Return [X, Y] of the center of cell containing provided text 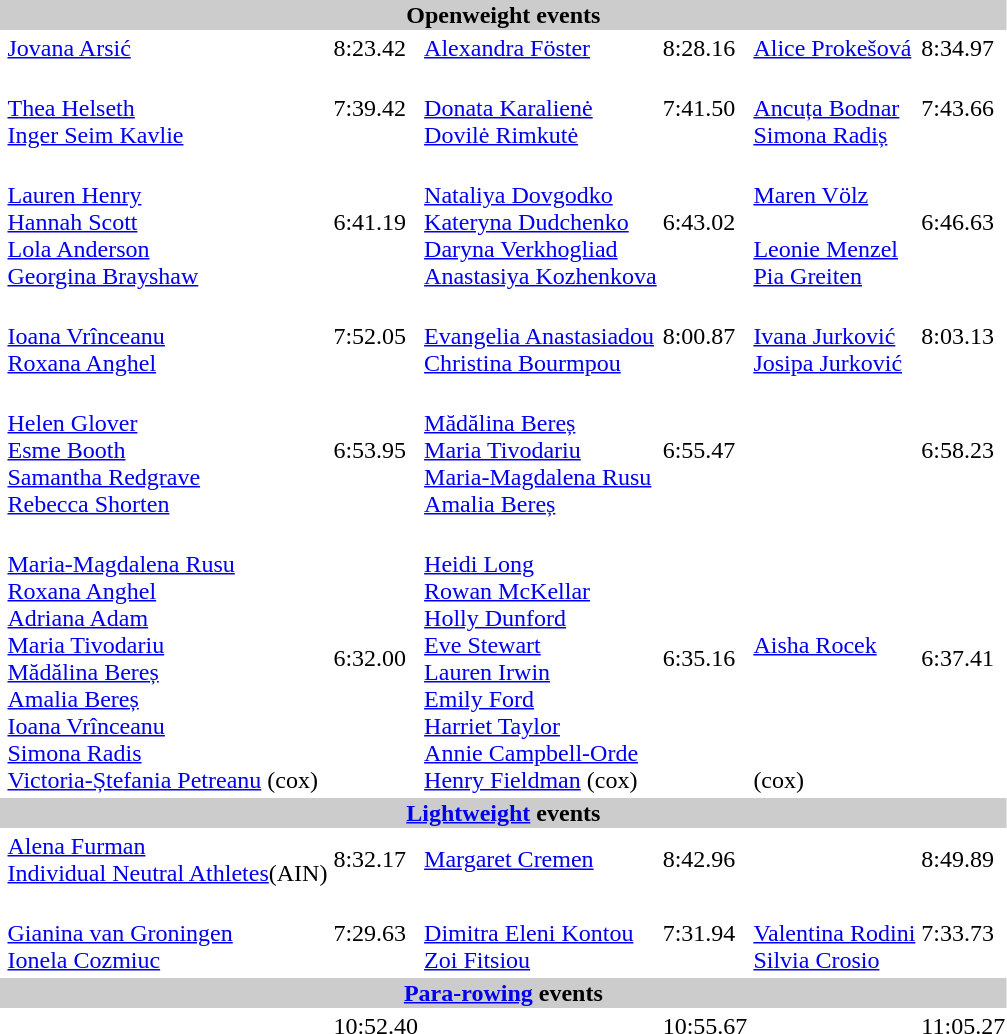
Alexandra Föster [541, 48]
8:49.89 [964, 860]
8:28.16 [705, 48]
8:03.13 [964, 336]
Alice Prokešová [834, 48]
6:53.95 [376, 450]
6:32.00 [376, 658]
Gianina van GroningenIonela Cozmiuc [168, 933]
7:31.94 [705, 933]
6:35.16 [705, 658]
Lightweight events [504, 813]
Dimitra Eleni KontouZoi Fitsiou [541, 933]
Nataliya DovgodkoKateryna DudchenkoDaryna VerkhogliadAnastasiya Kozhenkova [541, 222]
Mădălina BereșMaria TivodariuMaria-Magdalena RusuAmalia Bereș [541, 450]
8:34.97 [964, 48]
Openweight events [504, 15]
7:39.42 [376, 108]
Ancuța BodnarSimona Radiș [834, 108]
Alena FurmanIndividual Neutral Athletes(AIN) [168, 860]
Ivana JurkovićJosipa Jurković [834, 336]
6:43.02 [705, 222]
6:41.19 [376, 222]
8:32.17 [376, 860]
7:33.73 [964, 933]
Valentina RodiniSilvia Crosio [834, 933]
Maren VölzLeonie MenzelPia Greiten [834, 222]
7:43.66 [964, 108]
6:37.41 [964, 658]
6:58.23 [964, 450]
Heidi LongRowan McKellarHolly DunfordEve StewartLauren IrwinEmily FordHarriet TaylorAnnie Campbell-OrdeHenry Fieldman (cox) [541, 658]
Ioana VrînceanuRoxana Anghel [168, 336]
Helen GloverEsme BoothSamantha RedgraveRebecca Shorten [168, 450]
Lauren HenryHannah ScottLola AndersonGeorgina Brayshaw [168, 222]
Thea HelsethInger Seim Kavlie [168, 108]
7:52.05 [376, 336]
8:42.96 [705, 860]
6:55.47 [705, 450]
Donata KaralienėDovilė Rimkutė [541, 108]
7:41.50 [705, 108]
Maria-Magdalena RusuRoxana AnghelAdriana AdamMaria TivodariuMădălina BereșAmalia BereșIoana VrînceanuSimona RadisVictoria-Ștefania Petreanu (cox) [168, 658]
Para-rowing events [504, 993]
6:46.63 [964, 222]
Aisha Rocek (cox) [834, 658]
Margaret Cremen [541, 860]
Evangelia AnastasiadouChristina Bourmpou [541, 336]
8:23.42 [376, 48]
Jovana Arsić [168, 48]
8:00.87 [705, 336]
7:29.63 [376, 933]
